Capture the cell that displays the provided text and extract its (x, y) central coordinate. 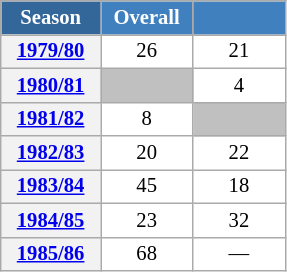
1980/81 (51, 85)
45 (146, 186)
1984/85 (51, 220)
23 (146, 220)
18 (239, 186)
22 (239, 153)
1982/83 (51, 153)
1985/86 (51, 254)
1981/82 (51, 119)
20 (146, 153)
8 (146, 119)
32 (239, 220)
1983/84 (51, 186)
21 (239, 51)
4 (239, 85)
68 (146, 254)
Season (51, 17)
26 (146, 51)
Overall (146, 17)
1979/80 (51, 51)
— (239, 254)
